Output the [x, y] coordinate of the center of the cell containing the given text.  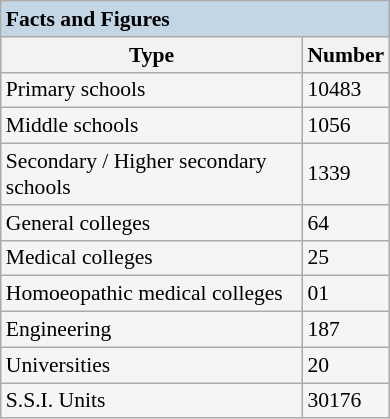
1056 [346, 126]
10483 [346, 90]
Homoeopathic medical colleges [152, 294]
Number [346, 54]
S.S.I. Units [152, 400]
Facts and Figures [195, 19]
01 [346, 294]
Primary schools [152, 90]
Secondary / Higher secondary schools [152, 174]
Middle schools [152, 126]
Medical colleges [152, 258]
20 [346, 365]
25 [346, 258]
187 [346, 329]
General colleges [152, 222]
30176 [346, 400]
Universities [152, 365]
1339 [346, 174]
Type [152, 54]
Engineering [152, 329]
64 [346, 222]
